Output the [x, y] coordinate of the center of the cell containing the given text.  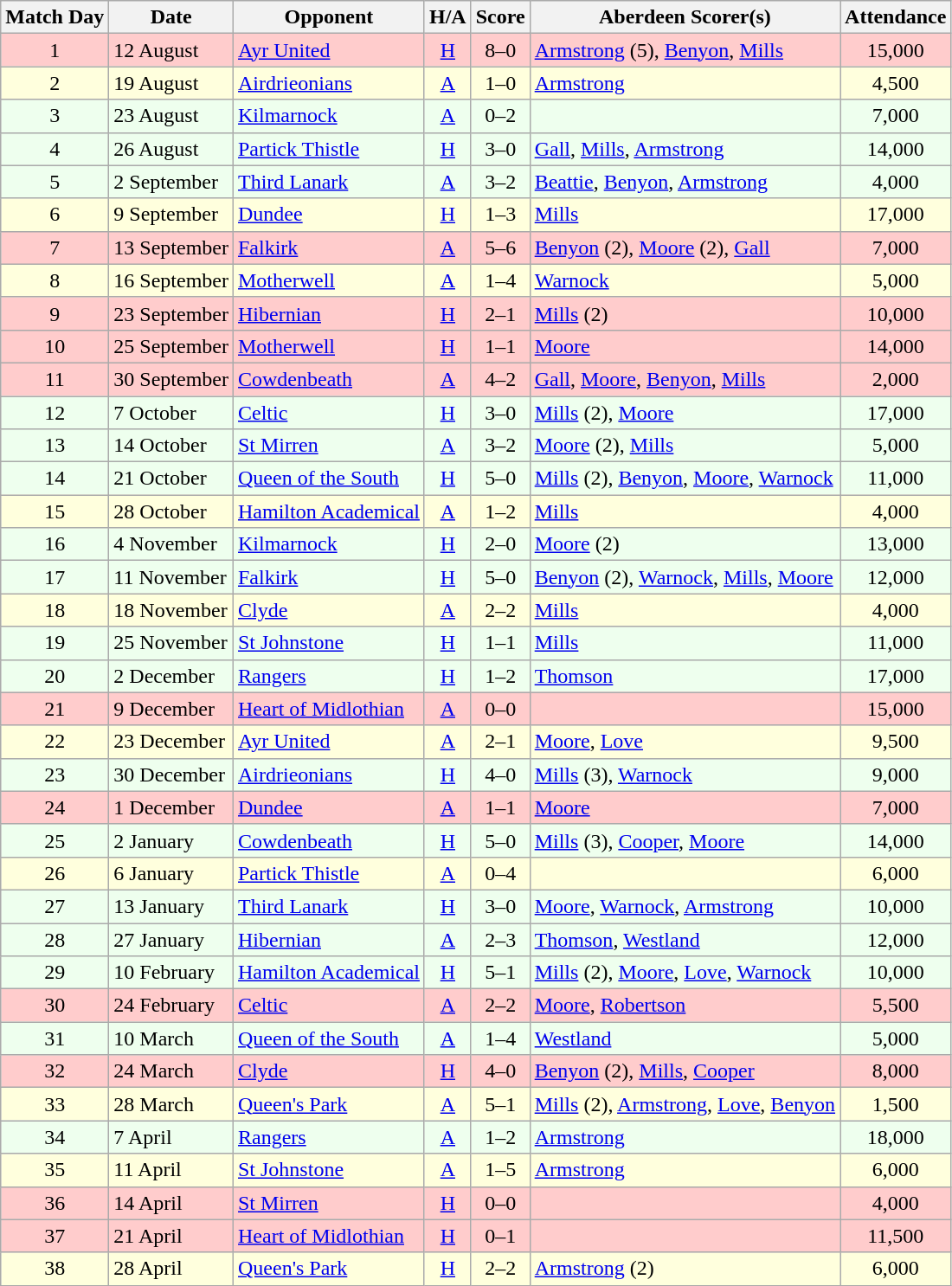
0–4 [500, 873]
Mills (2), Moore [685, 413]
4 November [171, 544]
32 [55, 1071]
14 [55, 479]
Thomson, Westland [685, 939]
13,000 [896, 544]
9,500 [896, 742]
Moore, Love [685, 742]
2 September [171, 182]
2–0 [500, 544]
Mills (3), Warnock [685, 775]
Opponent [329, 17]
12 [55, 413]
19 August [171, 83]
19 [55, 643]
11 [55, 379]
7 [55, 248]
7 October [171, 413]
H/A [447, 17]
2,000 [896, 379]
5–6 [500, 248]
2–3 [500, 939]
23 December [171, 742]
Date [171, 17]
6 January [171, 873]
21 [55, 709]
Benyon (2), Warnock, Mills, Moore [685, 577]
Moore (2), Mills [685, 446]
24 [55, 807]
11,500 [896, 1236]
26 [55, 873]
34 [55, 1137]
10 March [171, 1038]
24 March [171, 1071]
28 March [171, 1104]
21 October [171, 479]
2 [55, 83]
18 [55, 610]
1 [55, 50]
1 December [171, 807]
4 [55, 149]
12 August [171, 50]
7 April [171, 1137]
Beattie, Benyon, Armstrong [685, 182]
17 [55, 577]
15 [55, 511]
4–2 [500, 379]
11 November [171, 577]
Gall, Moore, Benyon, Mills [685, 379]
Mills (2), Benyon, Moore, Warnock [685, 479]
18,000 [896, 1137]
30 September [171, 379]
Attendance [896, 17]
16 [55, 544]
9 December [171, 709]
8,000 [896, 1071]
0–2 [500, 116]
Moore (2) [685, 544]
Aberdeen Scorer(s) [685, 17]
25 November [171, 643]
23 August [171, 116]
28 April [171, 1269]
14 April [171, 1203]
13 January [171, 906]
Moore, Warnock, Armstrong [685, 906]
36 [55, 1203]
24 February [171, 1006]
Mills (2), Armstrong, Love, Benyon [685, 1104]
10 February [171, 973]
Mills (2) [685, 313]
0–1 [500, 1236]
20 [55, 676]
27 January [171, 939]
23 [55, 775]
8–0 [500, 50]
Moore, Robertson [685, 1006]
10 [55, 346]
14 October [171, 446]
Armstrong (5), Benyon, Mills [685, 50]
9 [55, 313]
37 [55, 1236]
Benyon (2), Mills, Cooper [685, 1071]
Match Day [55, 17]
Mills (2), Moore, Love, Warnock [685, 973]
Gall, Mills, Armstrong [685, 149]
13 September [171, 248]
26 August [171, 149]
3 [55, 116]
Warnock [685, 280]
1–0 [500, 83]
16 September [171, 280]
9,000 [896, 775]
2 January [171, 840]
1,500 [896, 1104]
8 [55, 280]
28 [55, 939]
27 [55, 906]
18 November [171, 610]
35 [55, 1170]
Mills (3), Cooper, Moore [685, 840]
Thomson [685, 676]
13 [55, 446]
28 October [171, 511]
23 September [171, 313]
2 December [171, 676]
11 April [171, 1170]
1–5 [500, 1170]
21 April [171, 1236]
25 September [171, 346]
30 December [171, 775]
31 [55, 1038]
5 [55, 182]
22 [55, 742]
Score [500, 17]
9 September [171, 215]
1–3 [500, 215]
38 [55, 1269]
6 [55, 215]
29 [55, 973]
5,500 [896, 1006]
Benyon (2), Moore (2), Gall [685, 248]
4,500 [896, 83]
33 [55, 1104]
Armstrong (2) [685, 1269]
Westland [685, 1038]
25 [55, 840]
30 [55, 1006]
